Return the (x, y) coordinate for the center point of the cell that contains the specified text.  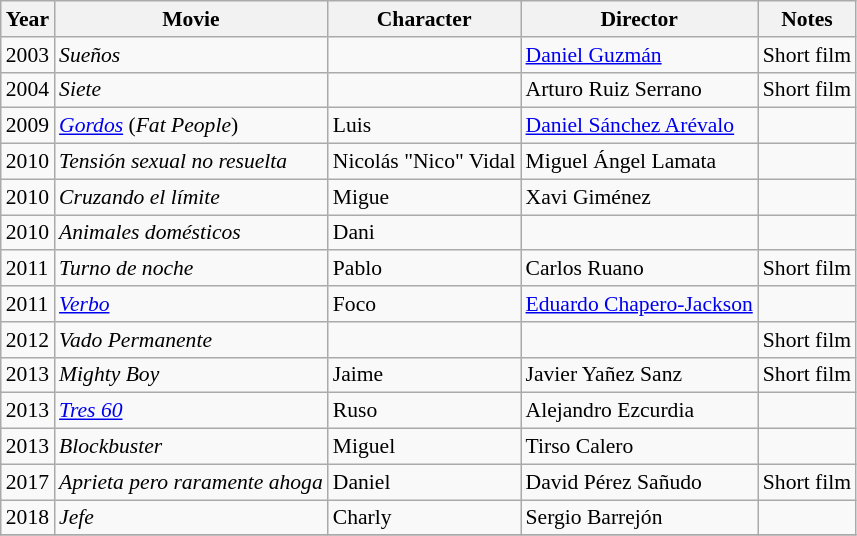
Arturo Ruiz Serrano (638, 90)
2003 (28, 55)
Alejandro Ezcurdia (638, 411)
Siete (191, 90)
Nicolás "Nico" Vidal (424, 162)
2009 (28, 126)
Sergio Barrejón (638, 518)
Animales domésticos (191, 233)
Aprieta pero raramente ahoga (191, 482)
2018 (28, 518)
Miguel (424, 447)
Foco (424, 304)
Luis (424, 126)
Daniel Guzmán (638, 55)
Gordos (Fat People) (191, 126)
Jefe (191, 518)
2004 (28, 90)
Director (638, 19)
Cruzando el límite (191, 197)
Xavi Giménez (638, 197)
Blockbuster (191, 447)
David Pérez Sañudo (638, 482)
Eduardo Chapero-Jackson (638, 304)
Notes (807, 19)
Year (28, 19)
Pablo (424, 269)
Mighty Boy (191, 375)
Carlos Ruano (638, 269)
Dani (424, 233)
2017 (28, 482)
Verbo (191, 304)
Jaime (424, 375)
Javier Yañez Sanz (638, 375)
2012 (28, 340)
Daniel Sánchez Arévalo (638, 126)
Tres 60 (191, 411)
Tirso Calero (638, 447)
Sueños (191, 55)
Charly (424, 518)
Movie (191, 19)
Daniel (424, 482)
Tensión sexual no resuelta (191, 162)
Miguel Ángel Lamata (638, 162)
Ruso (424, 411)
Character (424, 19)
Turno de noche (191, 269)
Vado Permanente (191, 340)
Migue (424, 197)
